Output the (x, y) coordinate of the center of the cell containing the given text.  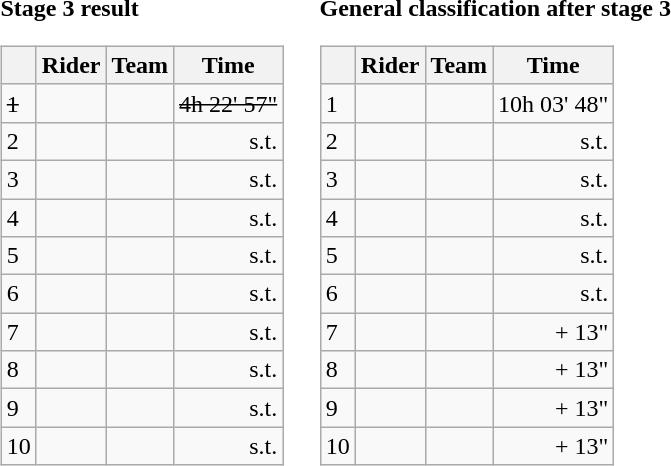
10h 03' 48" (554, 103)
4h 22' 57" (228, 103)
